Scan for the cell matching the given text and deliver its (x, y) coordinate at center. 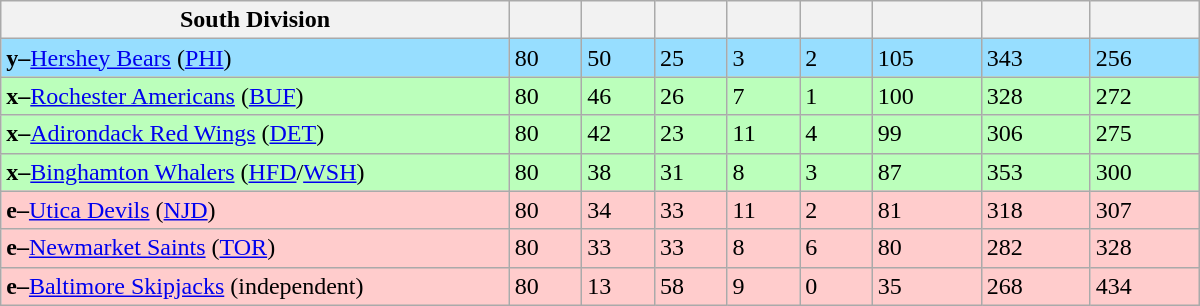
268 (1036, 286)
50 (618, 58)
26 (690, 96)
e–Utica Devils (NJD) (255, 210)
256 (1144, 58)
x–Adirondack Red Wings (DET) (255, 134)
6 (836, 248)
81 (926, 210)
105 (926, 58)
7 (764, 96)
34 (618, 210)
275 (1144, 134)
306 (1036, 134)
31 (690, 172)
x–Binghamton Whalers (HFD/WSH) (255, 172)
99 (926, 134)
23 (690, 134)
4 (836, 134)
318 (1036, 210)
46 (618, 96)
x–Rochester Americans (BUF) (255, 96)
58 (690, 286)
38 (618, 172)
307 (1144, 210)
25 (690, 58)
y–Hershey Bears (PHI) (255, 58)
9 (764, 286)
South Division (255, 20)
e–Baltimore Skipjacks (independent) (255, 286)
100 (926, 96)
35 (926, 286)
87 (926, 172)
434 (1144, 286)
300 (1144, 172)
272 (1144, 96)
282 (1036, 248)
42 (618, 134)
343 (1036, 58)
13 (618, 286)
353 (1036, 172)
e–Newmarket Saints (TOR) (255, 248)
1 (836, 96)
0 (836, 286)
